Determine the (x, y) coordinate at the center of the cell enclosing the given text.  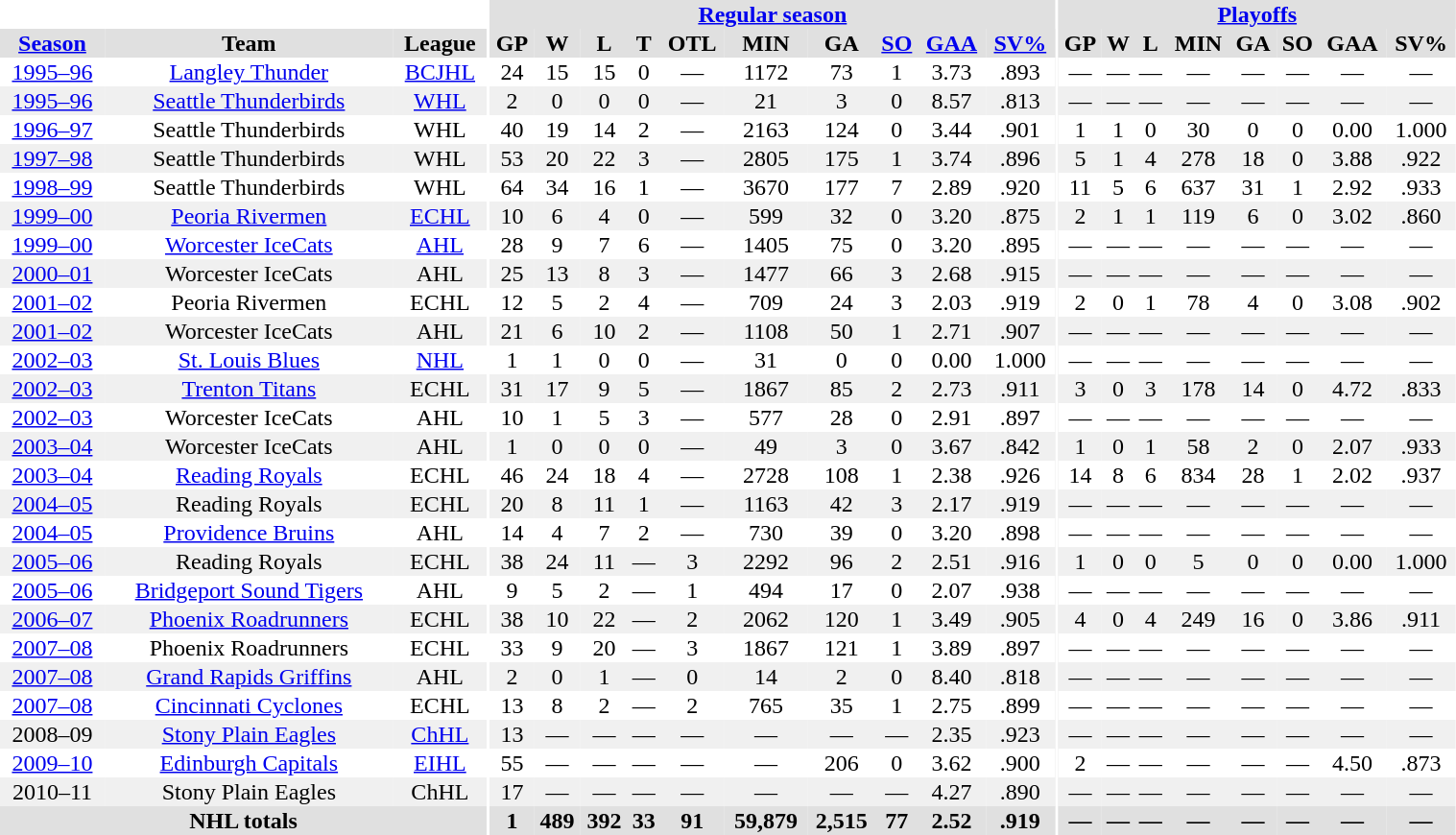
Providence Bruins (250, 533)
.905 (1020, 619)
.899 (1020, 705)
.896 (1020, 158)
NHL totals (244, 821)
.907 (1020, 331)
96 (841, 561)
40 (513, 130)
59,879 (766, 821)
35 (841, 705)
3.89 (951, 648)
.920 (1020, 187)
2728 (766, 475)
178 (1198, 389)
.895 (1020, 245)
Langley Thunder (250, 72)
1477 (766, 274)
.916 (1020, 561)
58 (1198, 446)
.875 (1020, 216)
Season (52, 43)
85 (841, 389)
2.92 (1352, 187)
2292 (766, 561)
19 (557, 130)
.901 (1020, 130)
765 (766, 705)
206 (841, 763)
1998–99 (52, 187)
91 (693, 821)
3.02 (1352, 216)
2009–10 (52, 763)
.900 (1020, 763)
Grand Rapids Griffins (250, 677)
3670 (766, 187)
599 (766, 216)
BCJHL (440, 72)
709 (766, 302)
St. Louis Blues (250, 360)
730 (766, 533)
1997–98 (52, 158)
489 (557, 821)
8.40 (951, 677)
1996–97 (52, 130)
Trenton Titans (250, 389)
121 (841, 648)
25 (513, 274)
2.89 (951, 187)
.898 (1020, 533)
66 (841, 274)
1172 (766, 72)
3.08 (1352, 302)
Bridgeport Sound Tigers (250, 590)
64 (513, 187)
Playoffs (1257, 14)
2006–07 (52, 619)
.915 (1020, 274)
.926 (1020, 475)
42 (841, 504)
77 (896, 821)
3.73 (951, 72)
278 (1198, 158)
EIHL (440, 763)
75 (841, 245)
.833 (1420, 389)
34 (557, 187)
4.27 (951, 792)
Team (250, 43)
108 (841, 475)
2,515 (841, 821)
.842 (1020, 446)
2.75 (951, 705)
1405 (766, 245)
12 (513, 302)
3.74 (951, 158)
1108 (766, 331)
32 (841, 216)
NHL (440, 360)
577 (766, 417)
T (644, 43)
73 (841, 72)
50 (841, 331)
1163 (766, 504)
2.68 (951, 274)
.818 (1020, 677)
2000–01 (52, 274)
177 (841, 187)
2163 (766, 130)
49 (766, 446)
2805 (766, 158)
.813 (1020, 101)
.890 (1020, 792)
53 (513, 158)
3.49 (951, 619)
2010–11 (52, 792)
3.86 (1352, 619)
.938 (1020, 590)
2.35 (951, 734)
2.02 (1352, 475)
494 (766, 590)
46 (513, 475)
4.72 (1352, 389)
3.67 (951, 446)
.860 (1420, 216)
3.44 (951, 130)
League (440, 43)
.893 (1020, 72)
2.38 (951, 475)
78 (1198, 302)
120 (841, 619)
Cincinnati Cyclones (250, 705)
.873 (1420, 763)
124 (841, 130)
834 (1198, 475)
2.52 (951, 821)
2.51 (951, 561)
.902 (1420, 302)
2.03 (951, 302)
OTL (693, 43)
.923 (1020, 734)
2062 (766, 619)
3.88 (1352, 158)
39 (841, 533)
.922 (1420, 158)
175 (841, 158)
8.57 (951, 101)
Regular season (773, 14)
2008–09 (52, 734)
2.73 (951, 389)
637 (1198, 187)
.937 (1420, 475)
119 (1198, 216)
392 (605, 821)
3.62 (951, 763)
2.91 (951, 417)
4.50 (1352, 763)
2.17 (951, 504)
249 (1198, 619)
55 (513, 763)
Edinburgh Capitals (250, 763)
2.71 (951, 331)
30 (1198, 130)
